Locate the cell with the specified text and output its (x, y) center coordinate. 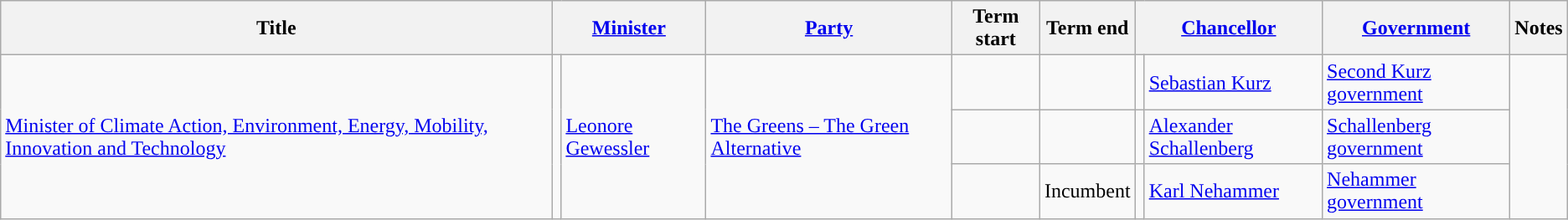
Term end (1087, 28)
Nehammer government (1416, 191)
Leonore Gewessler (633, 137)
Minister of Climate Action, Environment, Energy, Mobility, Innovation and Technology (276, 137)
Schallenberg government (1416, 137)
Karl Nehammer (1233, 191)
Notes (1539, 28)
Minister (629, 28)
Party (829, 28)
Government (1416, 28)
The Greens – The Green Alternative (829, 137)
Alexander Schallenberg (1233, 137)
Second Kurz government (1416, 82)
Term start (995, 28)
Chancellor (1228, 28)
Sebastian Kurz (1233, 82)
Incumbent (1087, 191)
Title (276, 28)
